For the text-containing cell, return its midpoint in (X, Y) coordinate format. 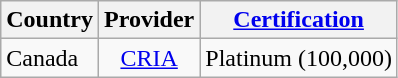
CRIA (148, 58)
Certification (299, 20)
Platinum (100,000) (299, 58)
Canada (50, 58)
Country (50, 20)
Provider (148, 20)
